Scan for the cell matching the given text and deliver its [X, Y] coordinate at center. 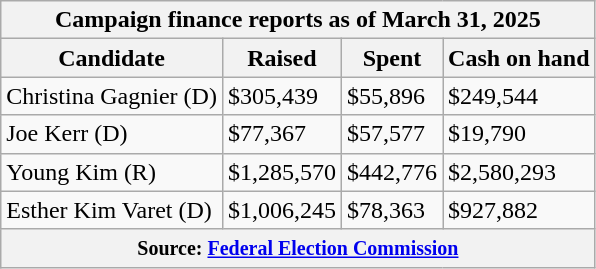
$2,580,293 [519, 172]
$19,790 [519, 134]
Cash on hand [519, 58]
$442,776 [392, 172]
$1,285,570 [282, 172]
$249,544 [519, 96]
$55,896 [392, 96]
Joe Kerr (D) [112, 134]
Candidate [112, 58]
$57,577 [392, 134]
Young Kim (R) [112, 172]
$1,006,245 [282, 210]
$78,363 [392, 210]
Raised [282, 58]
Campaign finance reports as of March 31, 2025 [298, 20]
$305,439 [282, 96]
$927,882 [519, 210]
$77,367 [282, 134]
Source: Federal Election Commission [298, 248]
Christina Gagnier (D) [112, 96]
Spent [392, 58]
Esther Kim Varet (D) [112, 210]
